Extract the (x, y) coordinate from the center of the cell holding the provided text.  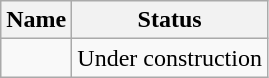
Status (170, 20)
Under construction (170, 58)
Name (36, 20)
